Detect which cell encompasses the target text, then output its [X, Y] center coordinate. 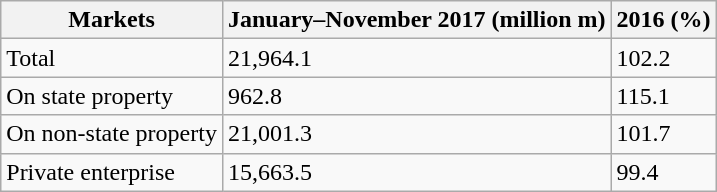
15,663.5 [416, 172]
On state property [112, 96]
101.7 [664, 134]
Total [112, 58]
115.1 [664, 96]
January–November 2017 (million m) [416, 20]
99.4 [664, 172]
962.8 [416, 96]
21,001.3 [416, 134]
2016 (%) [664, 20]
21,964.1 [416, 58]
Markets [112, 20]
102.2 [664, 58]
Private enterprise [112, 172]
On non-state property [112, 134]
